Return [X, Y] of the center of cell containing provided text 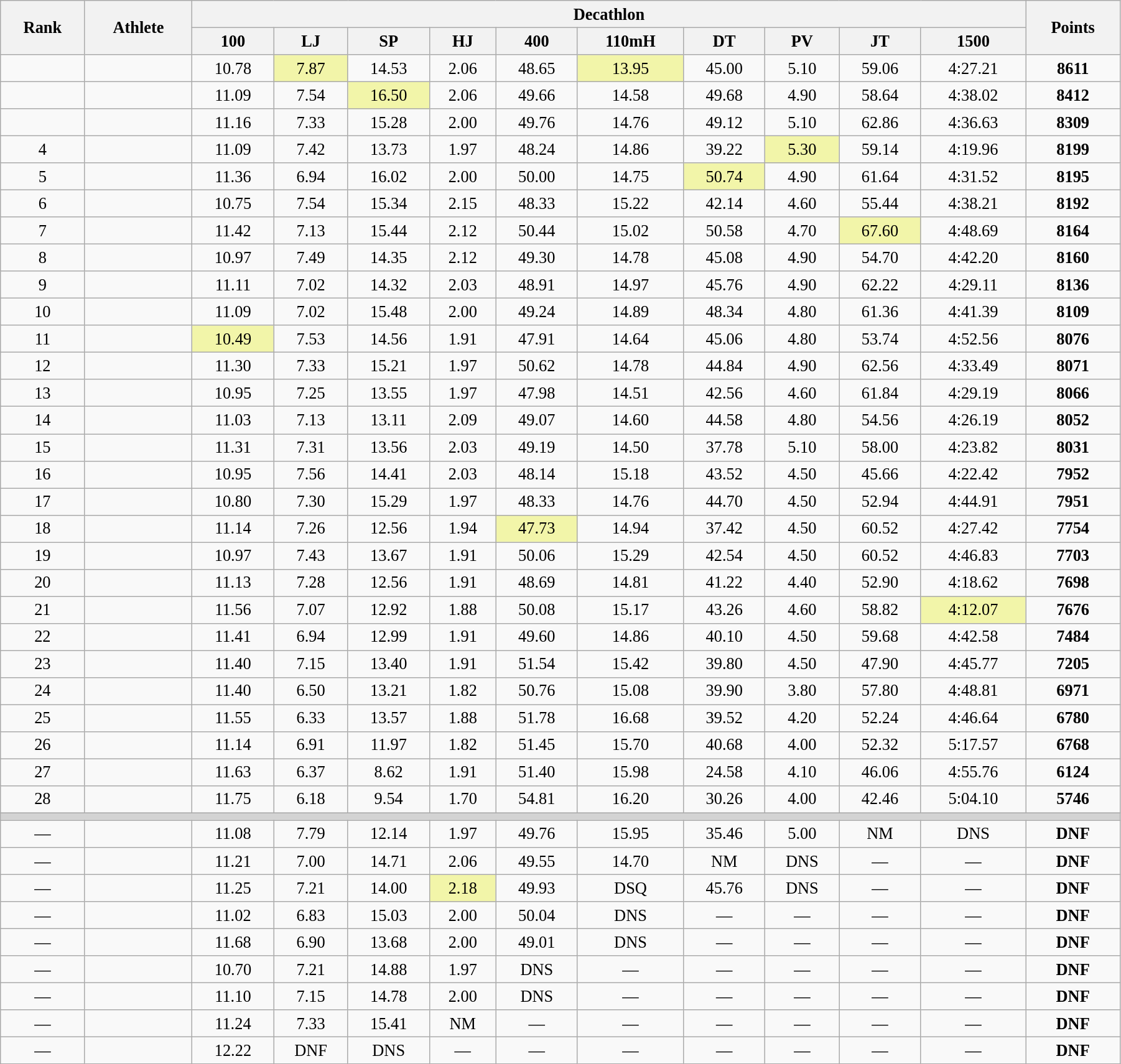
10.70 [233, 969]
6.83 [311, 915]
14.94 [630, 529]
14.53 [388, 68]
49.24 [536, 312]
4:31.52 [973, 177]
15.03 [388, 915]
45.06 [724, 339]
39.52 [724, 718]
58.82 [880, 609]
11.68 [233, 942]
4:22.42 [973, 474]
4.40 [802, 583]
6.90 [311, 942]
15.98 [630, 772]
8195 [1073, 177]
10.78 [233, 68]
48.14 [536, 474]
6.33 [311, 718]
14.50 [630, 447]
19 [42, 555]
5:17.57 [973, 745]
9 [42, 285]
11.55 [233, 718]
2.09 [463, 420]
14.88 [388, 969]
20 [42, 583]
37.78 [724, 447]
5746 [1073, 799]
48.69 [536, 583]
6.18 [311, 799]
14.58 [630, 95]
11.30 [233, 366]
14.70 [630, 861]
42.56 [724, 393]
46.06 [880, 772]
51.45 [536, 745]
7.53 [311, 339]
15.18 [630, 474]
14.35 [388, 257]
49.12 [724, 123]
30.26 [724, 799]
4.20 [802, 718]
11.10 [233, 996]
1.94 [463, 529]
4:36.63 [973, 123]
10.49 [233, 339]
49.60 [536, 637]
15.28 [388, 123]
7676 [1073, 609]
14 [42, 420]
13.73 [388, 149]
16.20 [630, 799]
4:48.81 [973, 691]
51.78 [536, 718]
44.84 [724, 366]
21 [42, 609]
15.42 [630, 664]
13.56 [388, 447]
4:46.83 [973, 555]
4:29.19 [973, 393]
13.55 [388, 393]
14.64 [630, 339]
100 [233, 41]
16.68 [630, 718]
44.70 [724, 501]
35.46 [724, 834]
15.70 [630, 745]
4:42.58 [973, 637]
4:26.19 [973, 420]
2.18 [463, 888]
25 [42, 718]
50.08 [536, 609]
17 [42, 501]
400 [536, 41]
4:38.02 [973, 95]
43.26 [724, 609]
54.70 [880, 257]
6.91 [311, 745]
7.79 [311, 834]
50.44 [536, 231]
7.31 [311, 447]
51.54 [536, 664]
61.64 [880, 177]
43.52 [724, 474]
7.43 [311, 555]
49.07 [536, 420]
4:38.21 [973, 203]
11.75 [233, 799]
1.70 [463, 799]
15.44 [388, 231]
7.28 [311, 583]
50.06 [536, 555]
11.08 [233, 834]
4:48.69 [973, 231]
26 [42, 745]
4:12.07 [973, 609]
7.42 [311, 149]
4:18.62 [973, 583]
4:52.56 [973, 339]
52.24 [880, 718]
11.41 [233, 637]
14.75 [630, 177]
6 [42, 203]
8 [42, 257]
15.34 [388, 203]
SP [388, 41]
Athlete [138, 27]
5.30 [802, 149]
14.81 [630, 583]
8192 [1073, 203]
Decathlon [609, 14]
45.00 [724, 68]
61.84 [880, 393]
3.80 [802, 691]
14.97 [630, 285]
4:27.21 [973, 68]
7.56 [311, 474]
14.89 [630, 312]
49.55 [536, 861]
47.98 [536, 393]
52.94 [880, 501]
8309 [1073, 123]
7.25 [311, 393]
44.58 [724, 420]
11.16 [233, 123]
11.36 [233, 177]
13.21 [388, 691]
11.11 [233, 285]
24 [42, 691]
5:04.10 [973, 799]
14.41 [388, 474]
39.22 [724, 149]
13.11 [388, 420]
54.56 [880, 420]
48.65 [536, 68]
40.68 [724, 745]
9.54 [388, 799]
11.56 [233, 609]
6.50 [311, 691]
8136 [1073, 285]
57.80 [880, 691]
11.31 [233, 447]
LJ [311, 41]
PV [802, 41]
62.22 [880, 285]
23 [42, 664]
4:44.91 [973, 501]
15 [42, 447]
4:55.76 [973, 772]
14.60 [630, 420]
8052 [1073, 420]
12.99 [388, 637]
8199 [1073, 149]
55.44 [880, 203]
7754 [1073, 529]
54.81 [536, 799]
11.25 [233, 888]
6780 [1073, 718]
50.04 [536, 915]
15.22 [630, 203]
47.90 [880, 664]
48.34 [724, 312]
45.08 [724, 257]
59.14 [880, 149]
7952 [1073, 474]
14.51 [630, 393]
DT [724, 41]
52.90 [880, 583]
7.26 [311, 529]
14.00 [388, 888]
22 [42, 637]
11.03 [233, 420]
15.95 [630, 834]
52.32 [880, 745]
49.66 [536, 95]
8611 [1073, 68]
4.10 [802, 772]
7.49 [311, 257]
4:27.42 [973, 529]
49.19 [536, 447]
4:46.64 [973, 718]
58.64 [880, 95]
Rank [42, 27]
11.42 [233, 231]
11 [42, 339]
12.14 [388, 834]
15.17 [630, 609]
7.07 [311, 609]
40.10 [724, 637]
28 [42, 799]
11.21 [233, 861]
4:23.82 [973, 447]
6.37 [311, 772]
39.90 [724, 691]
10 [42, 312]
13.40 [388, 664]
11.24 [233, 1024]
39.80 [724, 664]
DSQ [630, 888]
18 [42, 529]
50.58 [724, 231]
62.56 [880, 366]
50.74 [724, 177]
8160 [1073, 257]
45.66 [880, 474]
59.06 [880, 68]
49.93 [536, 888]
8071 [1073, 366]
13.68 [388, 942]
4:41.39 [973, 312]
7951 [1073, 501]
5.00 [802, 834]
6124 [1073, 772]
41.22 [724, 583]
8109 [1073, 312]
Points [1073, 27]
16 [42, 474]
16.02 [388, 177]
JT [880, 41]
62.86 [880, 123]
4:33.49 [973, 366]
11.02 [233, 915]
15.02 [630, 231]
42.14 [724, 203]
4:42.20 [973, 257]
7.87 [311, 68]
50.62 [536, 366]
8164 [1073, 231]
13.67 [388, 555]
5 [42, 177]
8031 [1073, 447]
6768 [1073, 745]
6971 [1073, 691]
2.15 [463, 203]
24.58 [724, 772]
15.48 [388, 312]
HJ [463, 41]
67.60 [880, 231]
37.42 [724, 529]
58.00 [880, 447]
4 [42, 149]
7205 [1073, 664]
1500 [973, 41]
110mH [630, 41]
8412 [1073, 95]
11.97 [388, 745]
13.95 [630, 68]
15.08 [630, 691]
49.30 [536, 257]
12.92 [388, 609]
7 [42, 231]
4:45.77 [973, 664]
4.70 [802, 231]
12.22 [233, 1050]
13 [42, 393]
15.21 [388, 366]
47.91 [536, 339]
16.50 [388, 95]
8076 [1073, 339]
53.74 [880, 339]
50.00 [536, 177]
7484 [1073, 637]
14.32 [388, 285]
48.91 [536, 285]
50.76 [536, 691]
47.73 [536, 529]
13.57 [388, 718]
10.80 [233, 501]
14.71 [388, 861]
7698 [1073, 583]
49.68 [724, 95]
8.62 [388, 772]
12 [42, 366]
4:19.96 [973, 149]
7.30 [311, 501]
8066 [1073, 393]
11.63 [233, 772]
7.00 [311, 861]
51.40 [536, 772]
14.56 [388, 339]
7703 [1073, 555]
42.46 [880, 799]
49.01 [536, 942]
27 [42, 772]
59.68 [880, 637]
15.41 [388, 1024]
61.36 [880, 312]
42.54 [724, 555]
11.13 [233, 583]
10.75 [233, 203]
4:29.11 [973, 285]
48.24 [536, 149]
